Extract the (X, Y) coordinate from the center of the cell holding the provided text.  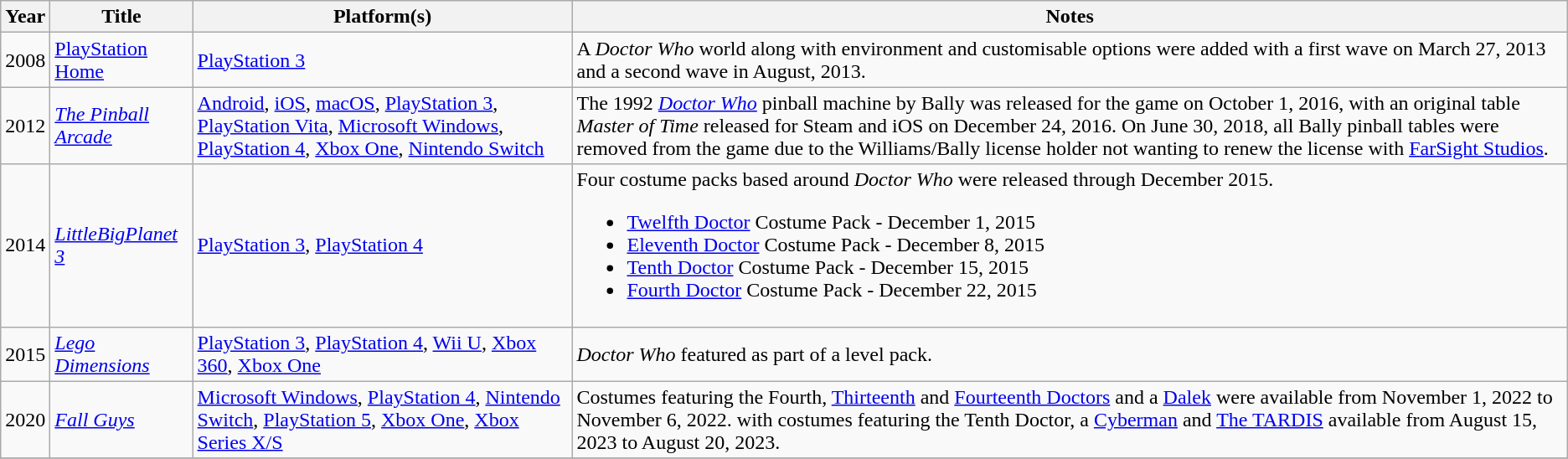
Fall Guys (121, 420)
PlayStation Home (121, 60)
A Doctor Who world along with environment and customisable options were added with a first wave on March 27, 2013 and a second wave in August, 2013. (1070, 60)
2020 (25, 420)
Microsoft Windows, PlayStation 4, Nintendo Switch, PlayStation 5, Xbox One, Xbox Series X/S (382, 420)
Title (121, 17)
The Pinball Arcade (121, 126)
Doctor Who featured as part of a level pack. (1070, 353)
PlayStation 3, PlayStation 4, Wii U, Xbox 360, Xbox One (382, 353)
Android, iOS, macOS, PlayStation 3, PlayStation Vita, Microsoft Windows, PlayStation 4, Xbox One, Nintendo Switch (382, 126)
2008 (25, 60)
Notes (1070, 17)
Platform(s) (382, 17)
2015 (25, 353)
PlayStation 3, PlayStation 4 (382, 245)
PlayStation 3 (382, 60)
Year (25, 17)
Lego Dimensions (121, 353)
2014 (25, 245)
LittleBigPlanet 3 (121, 245)
2012 (25, 126)
